Identify which cell holds the provided text, then report its [X, Y] central coordinate. 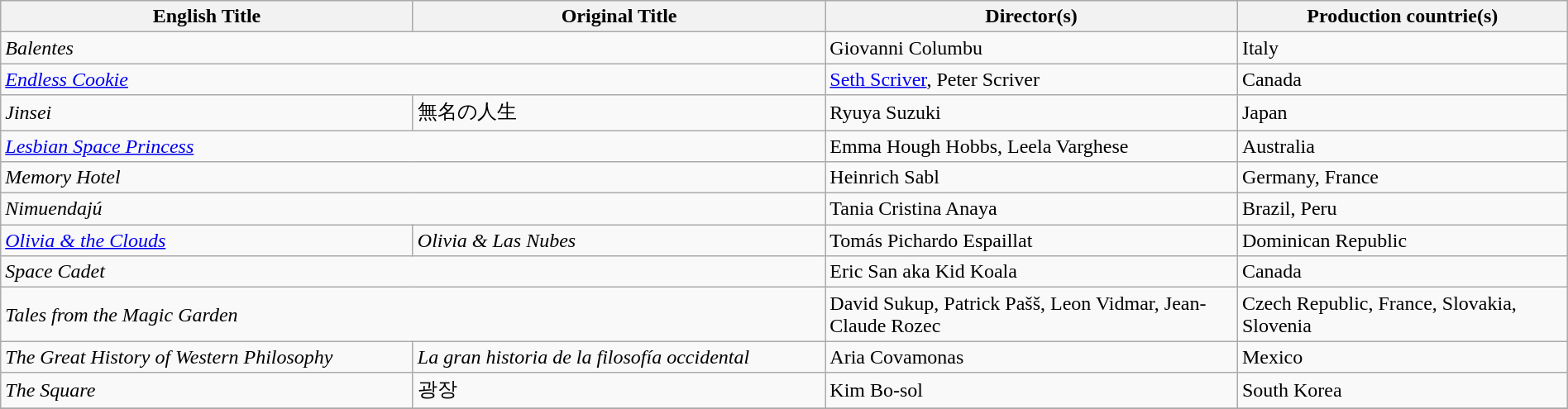
Tales from the Magic Garden [414, 314]
Italy [1403, 48]
Japan [1403, 112]
The Square [207, 390]
Heinrich Sabl [1032, 178]
無名の人生 [619, 112]
Balentes [414, 48]
Space Cadet [414, 272]
Director(s) [1032, 17]
Olivia & Las Nubes [619, 240]
Dominican Republic [1403, 240]
Tomás Pichardo Espaillat [1032, 240]
Memory Hotel [414, 178]
The Great History of Western Philosophy [207, 357]
Endless Cookie [414, 79]
Tania Cristina Anaya [1032, 209]
Lesbian Space Princess [414, 146]
Australia [1403, 146]
Giovanni Columbu [1032, 48]
Aria Covamonas [1032, 357]
광장 [619, 390]
South Korea [1403, 390]
Emma Hough Hobbs, Leela Varghese [1032, 146]
Czech Republic, France, Slovakia, Slovenia [1403, 314]
Seth Scriver, Peter Scriver [1032, 79]
David Sukup, Patrick Pašš, Leon Vidmar, Jean-Claude Rozec [1032, 314]
Mexico [1403, 357]
Original Title [619, 17]
Ryuya Suzuki [1032, 112]
Jinsei [207, 112]
Nimuendajú [414, 209]
Brazil, Peru [1403, 209]
Germany, France [1403, 178]
English Title [207, 17]
La gran historia de la filosofía occidental [619, 357]
Production countrie(s) [1403, 17]
Eric San aka Kid Koala [1032, 272]
Olivia & the Clouds [207, 240]
Kim Bo-sol [1032, 390]
